For the text-containing cell, return its midpoint in (X, Y) coordinate format. 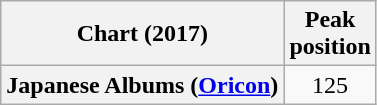
125 (330, 85)
Peakposition (330, 34)
Japanese Albums (Oricon) (142, 85)
Chart (2017) (142, 34)
